Capture the cell that displays the provided text and extract its (x, y) central coordinate. 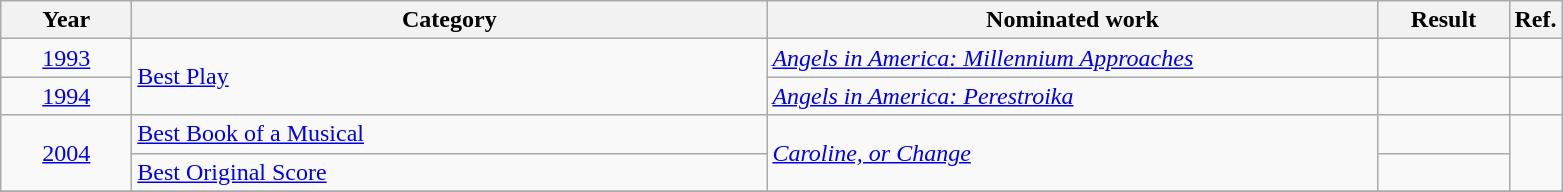
Caroline, or Change (1072, 153)
Year (66, 20)
Best Play (450, 77)
Category (450, 20)
Nominated work (1072, 20)
Result (1444, 20)
1994 (66, 96)
2004 (66, 153)
Angels in America: Millennium Approaches (1072, 58)
Best Book of a Musical (450, 134)
Best Original Score (450, 172)
1993 (66, 58)
Angels in America: Perestroika (1072, 96)
Ref. (1536, 20)
